Scan for the cell matching the given text and deliver its (x, y) coordinate at center. 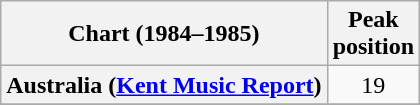
Australia (Kent Music Report) (164, 85)
19 (373, 85)
Peakposition (373, 34)
Chart (1984–1985) (164, 34)
